Scan for the cell matching the given text and deliver its [X, Y] coordinate at center. 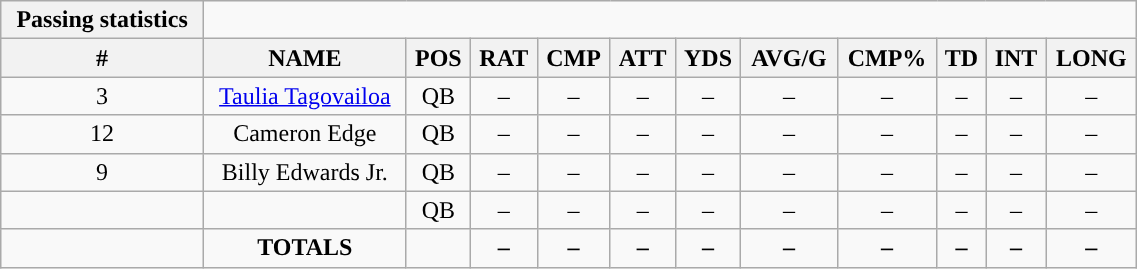
CMP [574, 58]
12 [102, 134]
CMP% [887, 58]
Passing statistics [102, 20]
AVG/G [789, 58]
YDS [708, 58]
INT [1016, 58]
TD [962, 58]
Cameron Edge [304, 134]
9 [102, 172]
Billy Edwards Jr. [304, 172]
3 [102, 96]
ATT [642, 58]
TOTALS [304, 248]
LONG [1092, 58]
NAME [304, 58]
POS [438, 58]
# [102, 58]
Taulia Tagovailoa [304, 96]
RAT [504, 58]
